Locate the cell with the specified text and output its (X, Y) center coordinate. 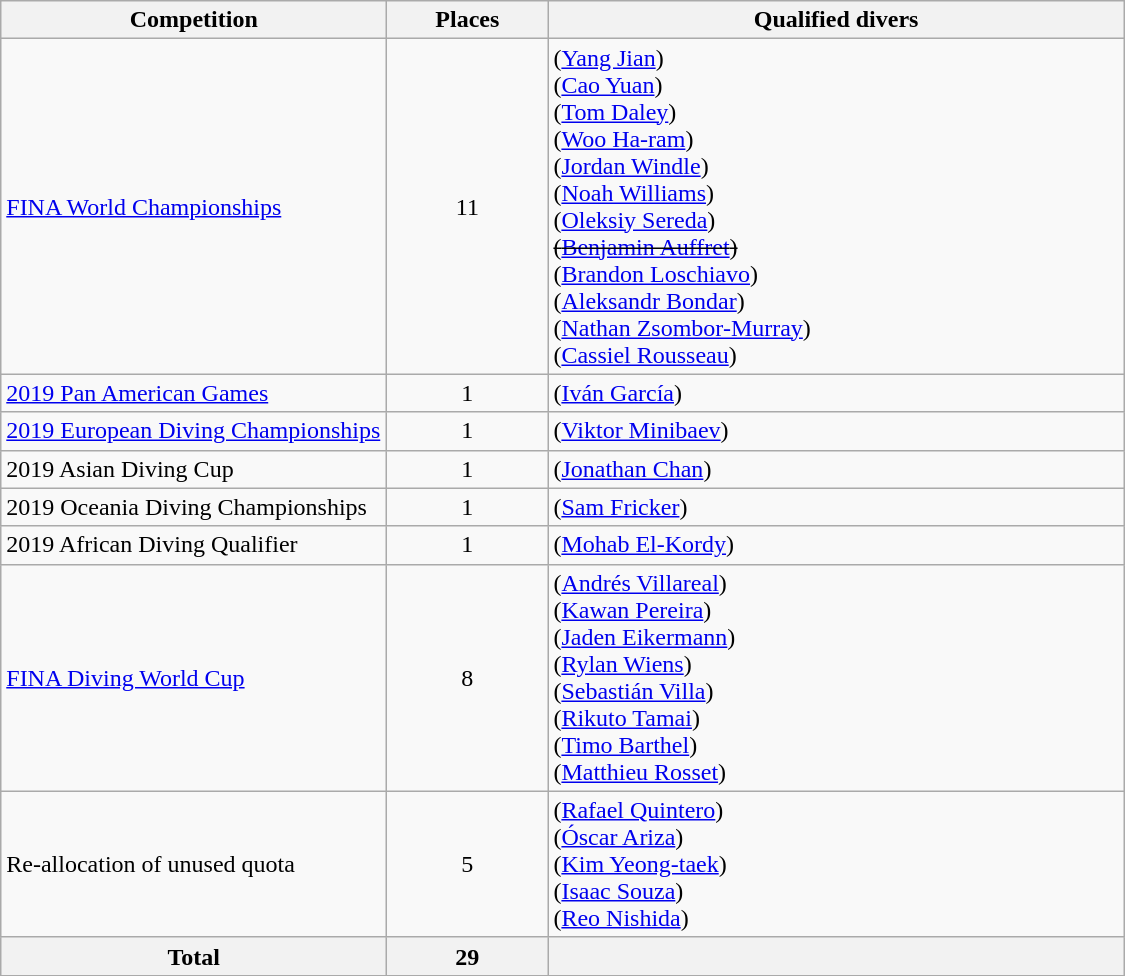
8 (468, 678)
5 (468, 864)
(Jonathan Chan) (836, 469)
Competition (194, 20)
Re-allocation of unused quota (194, 864)
2019 African Diving Qualifier (194, 545)
29 (468, 956)
FINA Diving World Cup (194, 678)
2019 Asian Diving Cup (194, 469)
Places (468, 20)
(Rafael Quintero) (Óscar Ariza) (Kim Yeong-taek) (Isaac Souza) (Reo Nishida) (836, 864)
2019 European Diving Championships (194, 431)
2019 Oceania Diving Championships (194, 507)
Qualified divers (836, 20)
(Viktor Minibaev) (836, 431)
FINA World Championships (194, 206)
11 (468, 206)
(Iván García) (836, 393)
(Sam Fricker) (836, 507)
2019 Pan American Games (194, 393)
Total (194, 956)
(Mohab El-Kordy) (836, 545)
(Andrés Villareal) (Kawan Pereira) (Jaden Eikermann) (Rylan Wiens) (Sebastián Villa) (Rikuto Tamai) (Timo Barthel) (Matthieu Rosset) (836, 678)
